Return the (X, Y) coordinate for the center point of the cell that contains the specified text.  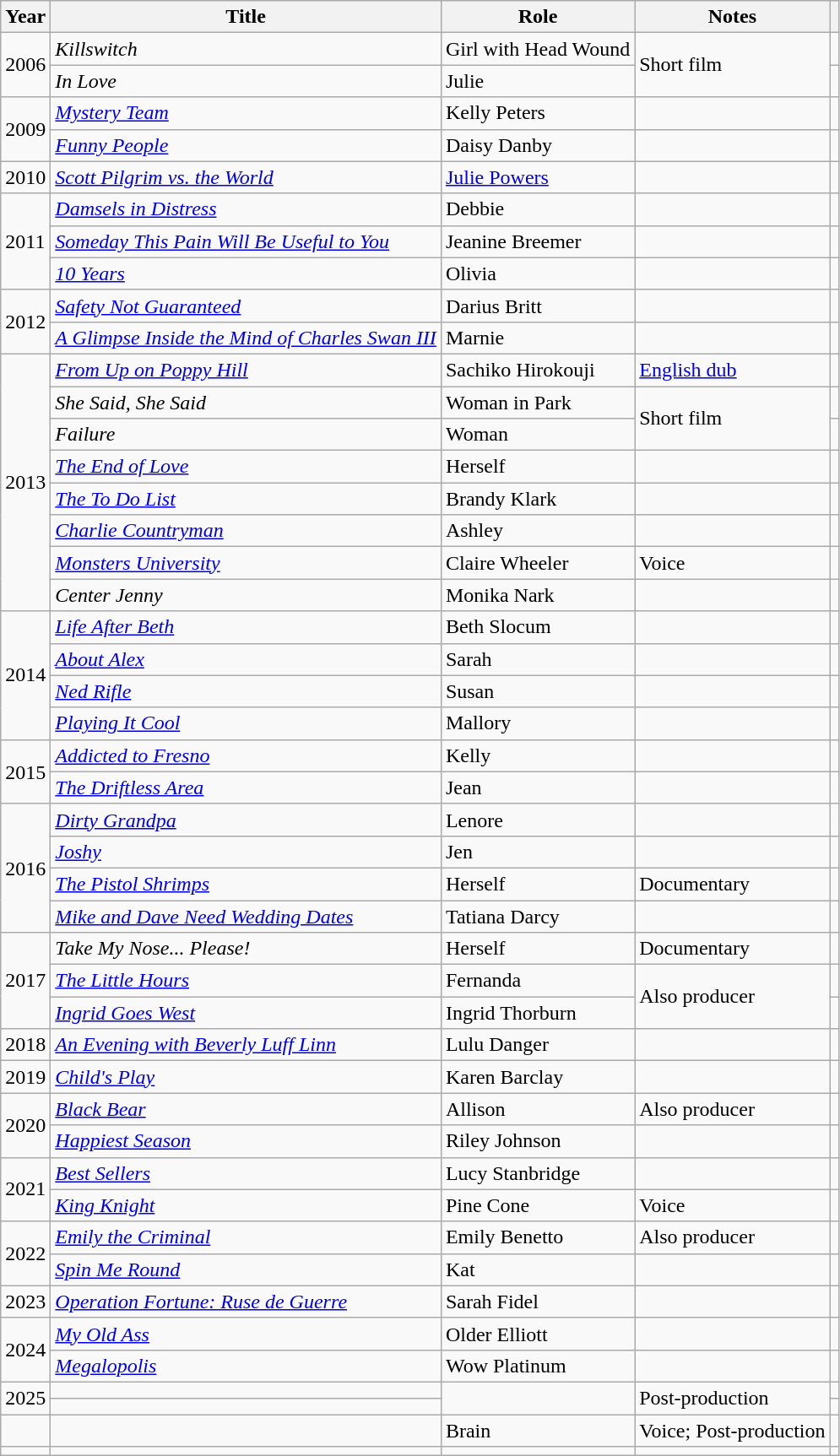
2012 (25, 322)
Life After Beth (247, 627)
2015 (25, 771)
King Knight (247, 1205)
Fernanda (537, 981)
Mystery Team (247, 113)
Addicted to Fresno (247, 755)
2020 (25, 1125)
The To Do List (247, 499)
2014 (25, 675)
Susan (537, 691)
Girl with Head Wound (537, 49)
Funny People (247, 145)
Jen (537, 852)
Kat (537, 1269)
Take My Nose... Please! (247, 949)
The Driftless Area (247, 788)
2013 (25, 482)
Jean (537, 788)
The End of Love (247, 467)
Safety Not Guaranteed (247, 306)
Dirty Grandpa (247, 820)
Role (537, 17)
The Little Hours (247, 981)
Allison (537, 1109)
Julie (537, 81)
Charlie Countryman (247, 531)
2025 (25, 1398)
Darius Britt (537, 306)
Someday This Pain Will Be Useful to You (247, 241)
A Glimpse Inside the Mind of Charles Swan III (247, 338)
Wow Platinum (537, 1366)
Brandy Klark (537, 499)
Olivia (537, 273)
Jeanine Breemer (537, 241)
The Pistol Shrimps (247, 884)
10 Years (247, 273)
From Up on Poppy Hill (247, 370)
English dub (733, 370)
Older Elliott (537, 1334)
Year (25, 17)
2009 (25, 129)
Ned Rifle (247, 691)
Black Bear (247, 1109)
Lenore (537, 820)
Debbie (537, 209)
Mike and Dave Need Wedding Dates (247, 916)
Marnie (537, 338)
Pine Cone (537, 1205)
Playing It Cool (247, 723)
Failure (247, 435)
Scott Pilgrim vs. the World (247, 177)
Monika Nark (537, 595)
Happiest Season (247, 1141)
2011 (25, 241)
Killswitch (247, 49)
Joshy (247, 852)
Voice; Post-production (733, 1431)
Center Jenny (247, 595)
Mallory (537, 723)
Brain (537, 1431)
Lulu Danger (537, 1045)
Child's Play (247, 1077)
In Love (247, 81)
Beth Slocum (537, 627)
Sarah (537, 659)
Damsels in Distress (247, 209)
Post-production (733, 1398)
2006 (25, 65)
About Alex (247, 659)
2017 (25, 981)
Karen Barclay (537, 1077)
My Old Ass (247, 1334)
2024 (25, 1350)
2021 (25, 1189)
Julie Powers (537, 177)
2023 (25, 1302)
2022 (25, 1253)
Kelly (537, 755)
2010 (25, 177)
Emily Benetto (537, 1237)
Tatiana Darcy (537, 916)
Spin Me Round (247, 1269)
An Evening with Beverly Luff Linn (247, 1045)
Riley Johnson (537, 1141)
Emily the Criminal (247, 1237)
Kelly Peters (537, 113)
Sarah Fidel (537, 1302)
Sachiko Hirokouji (537, 370)
Megalopolis (247, 1366)
2016 (25, 868)
Ashley (537, 531)
Lucy Stanbridge (537, 1173)
2019 (25, 1077)
Woman (537, 435)
Woman in Park (537, 403)
Operation Fortune: Ruse de Guerre (247, 1302)
Daisy Danby (537, 145)
Ingrid Thorburn (537, 1013)
Claire Wheeler (537, 563)
2018 (25, 1045)
Monsters University (247, 563)
She Said, She Said (247, 403)
Best Sellers (247, 1173)
Notes (733, 17)
Ingrid Goes West (247, 1013)
Title (247, 17)
